Scan for the cell matching the given text and deliver its (x, y) coordinate at center. 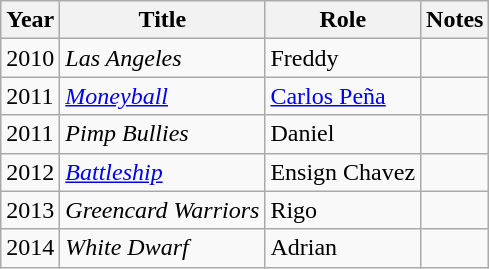
Moneyball (162, 96)
Role (343, 20)
Freddy (343, 58)
2012 (30, 172)
Daniel (343, 134)
Las Angeles (162, 58)
Adrian (343, 248)
Battleship (162, 172)
Ensign Chavez (343, 172)
Rigo (343, 210)
Title (162, 20)
2014 (30, 248)
2013 (30, 210)
Notes (455, 20)
White Dwarf (162, 248)
Carlos Peña (343, 96)
Year (30, 20)
Pimp Bullies (162, 134)
Greencard Warriors (162, 210)
2010 (30, 58)
